Find where the given text appears and provide that cell's center as [x, y] coordinate. 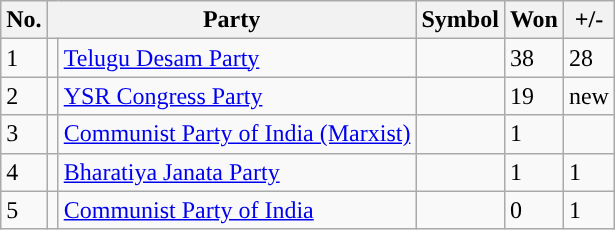
2 [24, 96]
YSR Congress Party [237, 96]
new [588, 96]
Symbol [460, 20]
Telugu Desam Party [237, 58]
Party [232, 20]
3 [24, 134]
Communist Party of India (Marxist) [237, 134]
28 [588, 58]
Bharatiya Janata Party [237, 172]
+/- [588, 20]
19 [534, 96]
Won [534, 20]
4 [24, 172]
38 [534, 58]
5 [24, 210]
No. [24, 20]
0 [534, 210]
Communist Party of India [237, 210]
